Return the [x, y] coordinate for the center point of the cell that contains the specified text.  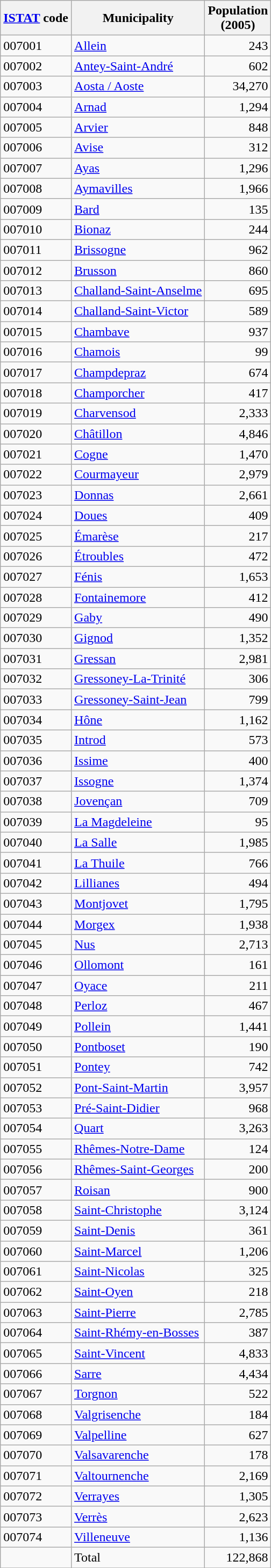
3,263 [238, 1128]
007066 [36, 1374]
007016 [36, 352]
409 [238, 515]
Fontainemore [138, 597]
Issime [138, 761]
Valgrisenche [138, 1414]
007048 [36, 1006]
Montjovet [138, 903]
244 [238, 229]
La Thuile [138, 863]
Allein [138, 46]
124 [238, 1149]
007055 [36, 1149]
Brusson [138, 270]
Sarre [138, 1374]
La Magdeleine [138, 822]
007026 [36, 556]
007018 [36, 393]
2,981 [238, 659]
007034 [36, 720]
Courmayeur [138, 475]
Brissogne [138, 250]
007025 [36, 536]
95 [238, 822]
007024 [36, 515]
Jovençan [138, 801]
99 [238, 352]
007071 [36, 1476]
2,661 [238, 495]
Introd [138, 740]
325 [238, 1272]
695 [238, 291]
709 [238, 801]
007060 [36, 1251]
4,434 [238, 1374]
494 [238, 883]
Pontey [138, 1067]
007043 [36, 903]
589 [238, 311]
190 [238, 1047]
Saint-Nicolas [138, 1272]
007073 [36, 1516]
Champorcher [138, 393]
Rhêmes-Notre-Dame [138, 1149]
Saint-Christophe [138, 1210]
3,957 [238, 1088]
007001 [36, 46]
Saint-Rhémy-en-Bosses [138, 1333]
Cogne [138, 454]
Pontboset [138, 1047]
627 [238, 1435]
ISTAT code [36, 18]
Hône [138, 720]
Oyace [138, 986]
007027 [36, 577]
Saint-Vincent [138, 1353]
Total [138, 1557]
007011 [36, 250]
007003 [36, 86]
007047 [36, 986]
007057 [36, 1190]
34,270 [238, 86]
Bionaz [138, 229]
Gignod [138, 638]
007052 [36, 1088]
Population (2005) [238, 18]
Rhêmes-Saint-Georges [138, 1169]
135 [238, 209]
Verrès [138, 1516]
Châtillon [138, 434]
218 [238, 1292]
007012 [36, 270]
184 [238, 1414]
007040 [36, 842]
Ayas [138, 168]
Gressan [138, 659]
Pont-Saint-Martin [138, 1088]
4,846 [238, 434]
361 [238, 1230]
Torgnon [138, 1394]
007042 [36, 883]
Roisan [138, 1190]
2,785 [238, 1312]
161 [238, 965]
1,966 [238, 188]
007002 [36, 66]
1,470 [238, 454]
Gressoney-La-Trinité [138, 679]
799 [238, 699]
766 [238, 863]
962 [238, 250]
1,374 [238, 781]
Quart [138, 1128]
007044 [36, 924]
Bard [138, 209]
Donnas [138, 495]
Saint-Oyen [138, 1292]
1,162 [238, 720]
007059 [36, 1230]
Gressoney-Saint-Jean [138, 699]
Challand-Saint-Anselme [138, 291]
007067 [36, 1394]
1,441 [238, 1026]
742 [238, 1067]
Antey-Saint-André [138, 66]
La Salle [138, 842]
Étroubles [138, 556]
007038 [36, 801]
007015 [36, 332]
573 [238, 740]
007036 [36, 761]
007009 [36, 209]
007046 [36, 965]
Émarèse [138, 536]
306 [238, 679]
007030 [36, 638]
243 [238, 46]
Doues [138, 515]
412 [238, 597]
2,713 [238, 945]
007004 [36, 107]
007065 [36, 1353]
2,623 [238, 1516]
200 [238, 1169]
2,979 [238, 475]
Avise [138, 148]
400 [238, 761]
1,296 [238, 168]
007022 [36, 475]
387 [238, 1333]
007017 [36, 373]
Municipality [138, 18]
1,206 [238, 1251]
007069 [36, 1435]
007039 [36, 822]
2,169 [238, 1476]
Pollein [138, 1026]
007008 [36, 188]
007049 [36, 1026]
007068 [36, 1414]
007053 [36, 1108]
472 [238, 556]
1,795 [238, 903]
007019 [36, 413]
Saint-Denis [138, 1230]
602 [238, 66]
490 [238, 618]
Valsavarenche [138, 1455]
860 [238, 270]
Villeneuve [138, 1537]
211 [238, 986]
007062 [36, 1292]
1,352 [238, 638]
2,333 [238, 413]
Valpelline [138, 1435]
848 [238, 127]
1,985 [238, 842]
1,294 [238, 107]
007072 [36, 1496]
Saint-Marcel [138, 1251]
Morgex [138, 924]
007032 [36, 679]
007054 [36, 1128]
007010 [36, 229]
900 [238, 1190]
Arvier [138, 127]
Challand-Saint-Victor [138, 311]
Gaby [138, 618]
Pré-Saint-Didier [138, 1108]
417 [238, 393]
312 [238, 148]
007007 [36, 168]
674 [238, 373]
007063 [36, 1312]
Ollomont [138, 965]
007029 [36, 618]
1,136 [238, 1537]
007006 [36, 148]
522 [238, 1394]
Chambave [138, 332]
937 [238, 332]
968 [238, 1108]
007013 [36, 291]
3,124 [238, 1210]
Champdepraz [138, 373]
007020 [36, 434]
Issogne [138, 781]
Aosta / Aoste [138, 86]
1,653 [238, 577]
007005 [36, 127]
122,868 [238, 1557]
007033 [36, 699]
Valtournenche [138, 1476]
467 [238, 1006]
007041 [36, 863]
007050 [36, 1047]
Verrayes [138, 1496]
007064 [36, 1333]
007070 [36, 1455]
007051 [36, 1067]
007058 [36, 1210]
007028 [36, 597]
007074 [36, 1537]
1,938 [238, 924]
007037 [36, 781]
Nus [138, 945]
Chamois [138, 352]
007045 [36, 945]
4,833 [238, 1353]
1,305 [238, 1496]
007021 [36, 454]
007023 [36, 495]
007035 [36, 740]
Arnad [138, 107]
Perloz [138, 1006]
Fénis [138, 577]
007014 [36, 311]
217 [238, 536]
007061 [36, 1272]
Saint-Pierre [138, 1312]
Lillianes [138, 883]
Aymavilles [138, 188]
007056 [36, 1169]
007031 [36, 659]
178 [238, 1455]
Charvensod [138, 413]
